From the cell containing the given text, extract its center point as (x, y) coordinate. 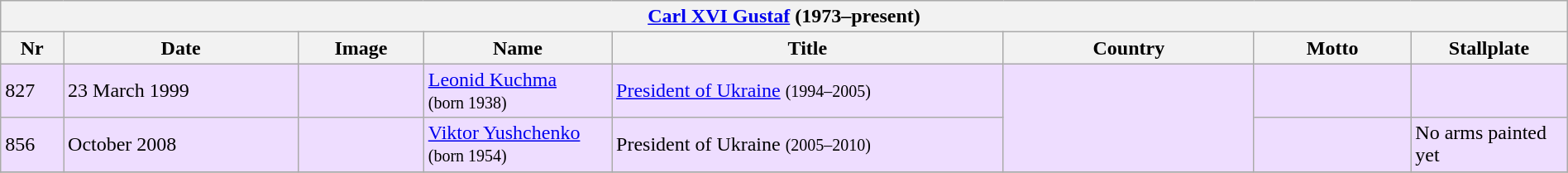
No arms painted yet (1489, 144)
Title (808, 48)
827 (32, 91)
Leonid Kuchma(born 1938) (518, 91)
Image (361, 48)
856 (32, 144)
Motto (1331, 48)
Date (181, 48)
Nr (32, 48)
Viktor Yushchenko(born 1954) (518, 144)
Country (1128, 48)
23 March 1999 (181, 91)
President of Ukraine (1994–2005) (808, 91)
October 2008 (181, 144)
Name (518, 48)
President of Ukraine (2005–2010) (808, 144)
Stallplate (1489, 48)
Carl XVI Gustaf (1973–present) (784, 17)
